From the cell containing the given text, extract its center point as (x, y) coordinate. 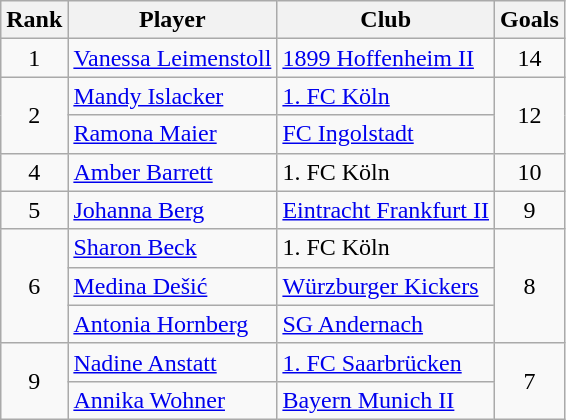
Bayern Munich II (386, 400)
Antonia Hornberg (172, 324)
Ramona Maier (172, 134)
1. FC Saarbrücken (386, 362)
4 (34, 172)
Nadine Anstatt (172, 362)
Eintracht Frankfurt II (386, 210)
Player (172, 20)
2 (34, 115)
6 (34, 286)
SG Andernach (386, 324)
Mandy Islacker (172, 96)
Amber Barrett (172, 172)
10 (530, 172)
Medina Dešić (172, 286)
7 (530, 381)
1 (34, 58)
Sharon Beck (172, 248)
Vanessa Leimenstoll (172, 58)
8 (530, 286)
Club (386, 20)
1899 Hoffenheim II (386, 58)
Würzburger Kickers (386, 286)
FC Ingolstadt (386, 134)
12 (530, 115)
Goals (530, 20)
14 (530, 58)
5 (34, 210)
Johanna Berg (172, 210)
Rank (34, 20)
Annika Wohner (172, 400)
